Output the [X, Y] coordinate of the center of the cell containing the given text.  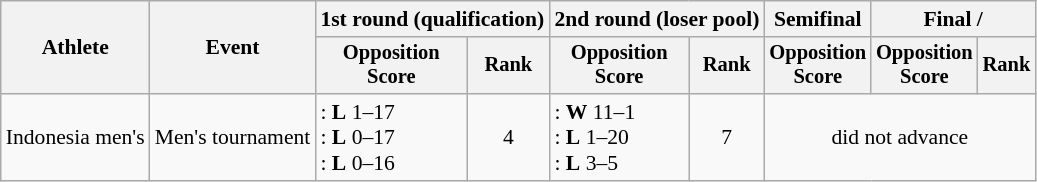
Event [233, 48]
4 [508, 138]
Final / [953, 19]
: L 1–17: L 0–17: L 0–16 [391, 138]
Athlete [76, 48]
: W 11–1: L 1–20: L 3–5 [619, 138]
7 [726, 138]
Men's tournament [233, 138]
1st round (qualification) [432, 19]
Indonesia men's [76, 138]
2nd round (loser pool) [656, 19]
did not advance [900, 138]
Semifinal [818, 19]
